Determine the (x, y) coordinate at the center of the cell enclosing the given text.  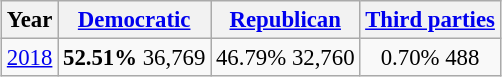
52.51% 36,769 (134, 58)
46.79% 32,760 (286, 58)
Democratic (134, 20)
0.70% 488 (430, 58)
Third parties (430, 20)
Republican (286, 20)
Year (30, 20)
2018 (30, 58)
